From the cell containing the given text, extract its center point as (x, y) coordinate. 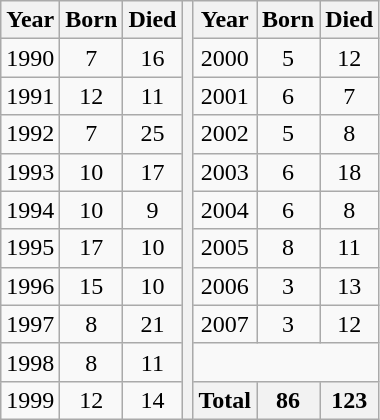
1993 (30, 172)
1995 (30, 248)
2001 (225, 96)
21 (152, 324)
1998 (30, 362)
25 (152, 134)
2000 (225, 58)
2004 (225, 210)
2005 (225, 248)
2007 (225, 324)
1991 (30, 96)
Total (225, 400)
14 (152, 400)
1994 (30, 210)
1997 (30, 324)
123 (350, 400)
1996 (30, 286)
9 (152, 210)
2006 (225, 286)
1992 (30, 134)
15 (92, 286)
2003 (225, 172)
1999 (30, 400)
86 (288, 400)
16 (152, 58)
1990 (30, 58)
18 (350, 172)
2002 (225, 134)
13 (350, 286)
